Output the [X, Y] coordinate of the center of the cell containing the given text.  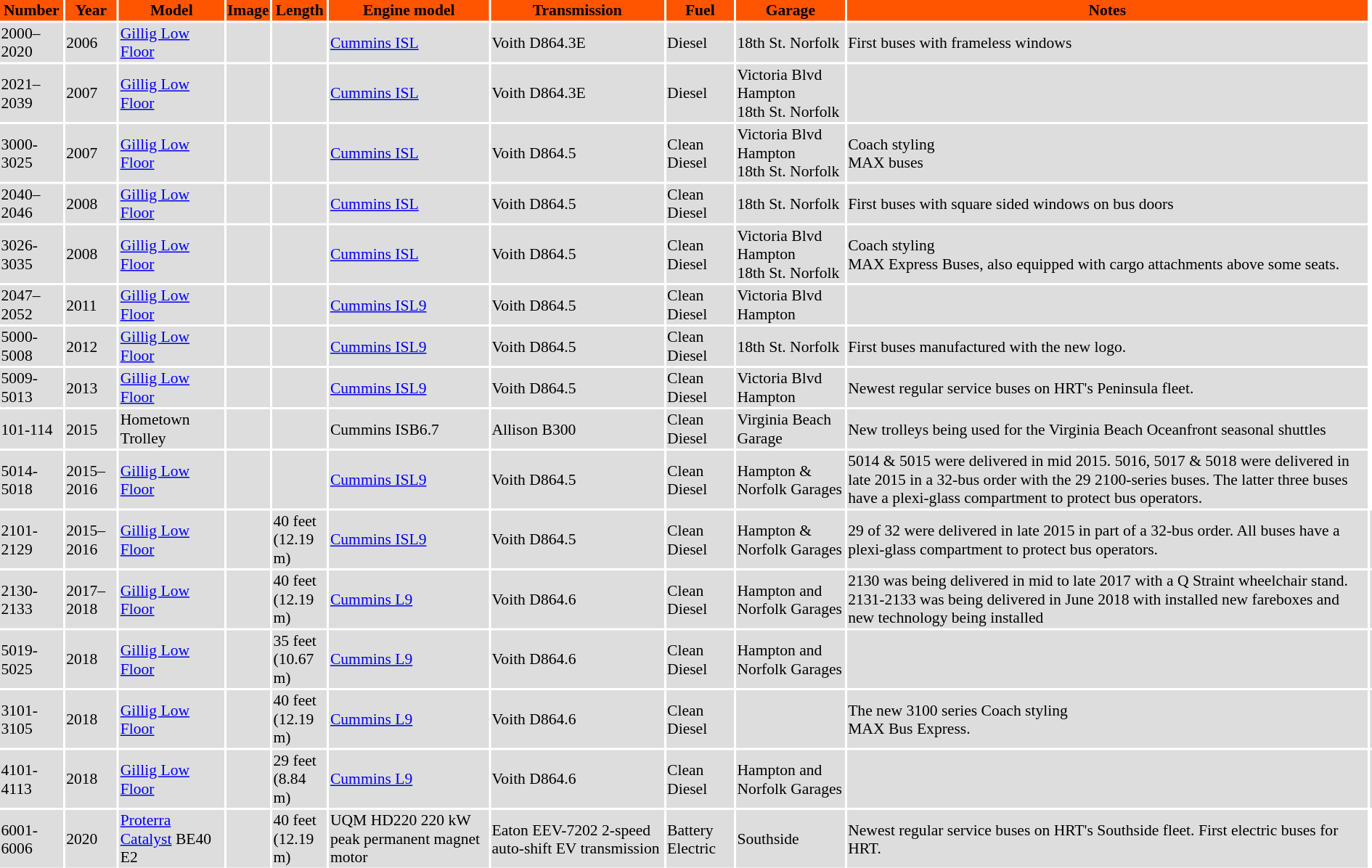
First buses with square sided windows on bus doors [1108, 204]
101-114 [32, 429]
5019-5025 [32, 659]
Notes [1108, 10]
5000-5008 [32, 346]
6001-6006 [32, 839]
4101-4113 [32, 779]
2006 [91, 43]
2017–2018 [91, 599]
Fuel [700, 10]
2015 [91, 429]
Proterra Catalyst BE40 E2 [171, 839]
35 feet(10.67 m) [299, 659]
New trolleys being used for the Virginia Beach Oceanfront seasonal shuttles [1108, 429]
Newest regular service buses on HRT's Peninsula fleet. [1108, 388]
Battery Electric [700, 839]
Virginia Beach Garage [791, 429]
2000–2020 [32, 43]
3000-3025 [32, 153]
2012 [91, 346]
5014-5018 [32, 480]
Hometown Trolley [171, 429]
2130-2133 [32, 599]
2013 [91, 388]
Transmission [578, 10]
First buses with frameless windows [1108, 43]
2047–2052 [32, 305]
2101-2129 [32, 540]
2040–2046 [32, 204]
3101-3105 [32, 719]
The new 3100 series Coach styling MAX Bus Express. [1108, 719]
Eaton EEV-7202 2-speed auto-shift EV transmission [578, 839]
Number [32, 10]
Allison B300 [578, 429]
Year [91, 10]
2020 [91, 839]
Cummins ISB6.7 [409, 429]
UQM HD220 220 kW peak permanent magnet motor [409, 839]
Coach stylingMAX Express Buses, also equipped with cargo attachments above some seats. [1108, 254]
29 feet(8.84 m) [299, 779]
Image [248, 10]
29 of 32 were delivered in late 2015 in part of a 32-bus order. All buses have a plexi-glass compartment to protect bus operators. [1108, 540]
5009-5013 [32, 388]
Engine model [409, 10]
Coach stylingMAX buses [1108, 153]
First buses manufactured with the new logo. [1108, 346]
Garage [791, 10]
2011 [91, 305]
Length [299, 10]
Newest regular service buses on HRT's Southside fleet. First electric buses for HRT. [1108, 839]
2021–2039 [32, 93]
3026-3035 [32, 254]
Southside [791, 839]
Model [171, 10]
